Search for the cell housing the specified text and yield its (x, y) center coordinate. 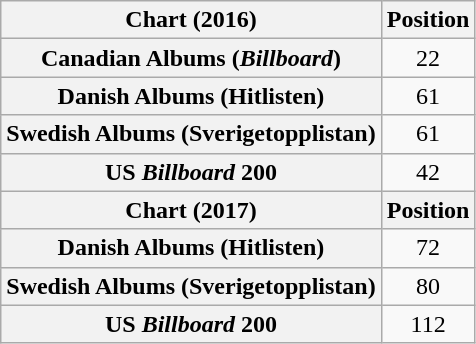
Chart (2016) (191, 20)
Canadian Albums (Billboard) (191, 58)
72 (428, 248)
80 (428, 286)
42 (428, 172)
112 (428, 324)
22 (428, 58)
Chart (2017) (191, 210)
